Detect which cell encompasses the target text, then output its [X, Y] center coordinate. 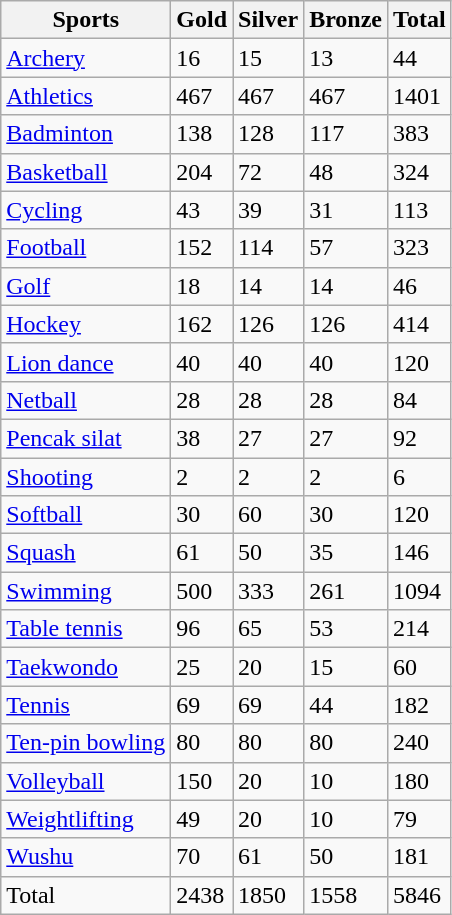
240 [420, 743]
57 [346, 248]
Volleyball [86, 781]
Table tennis [86, 629]
Silver [268, 20]
138 [202, 134]
13 [346, 58]
180 [420, 781]
114 [268, 248]
84 [420, 400]
43 [202, 210]
48 [346, 172]
Lion dance [86, 362]
6 [420, 477]
Netball [86, 400]
Badminton [86, 134]
333 [268, 591]
Weightlifting [86, 819]
Swimming [86, 591]
49 [202, 819]
92 [420, 438]
117 [346, 134]
Football [86, 248]
Archery [86, 58]
Squash [86, 553]
Pencak silat [86, 438]
79 [420, 819]
Wushu [86, 857]
Basketball [86, 172]
72 [268, 172]
Golf [86, 286]
214 [420, 629]
70 [202, 857]
18 [202, 286]
113 [420, 210]
1850 [268, 895]
Ten-pin bowling [86, 743]
152 [202, 248]
1094 [420, 591]
204 [202, 172]
323 [420, 248]
Bronze [346, 20]
96 [202, 629]
38 [202, 438]
Gold [202, 20]
5846 [420, 895]
Taekwondo [86, 667]
65 [268, 629]
162 [202, 324]
261 [346, 591]
2438 [202, 895]
Tennis [86, 705]
Hockey [86, 324]
31 [346, 210]
1401 [420, 96]
53 [346, 629]
128 [268, 134]
16 [202, 58]
383 [420, 134]
Sports [86, 20]
Softball [86, 515]
150 [202, 781]
181 [420, 857]
Shooting [86, 477]
414 [420, 324]
Athletics [86, 96]
500 [202, 591]
46 [420, 286]
146 [420, 553]
182 [420, 705]
35 [346, 553]
1558 [346, 895]
25 [202, 667]
324 [420, 172]
Cycling [86, 210]
39 [268, 210]
